Output the [X, Y] coordinate of the center of the cell containing the given text.  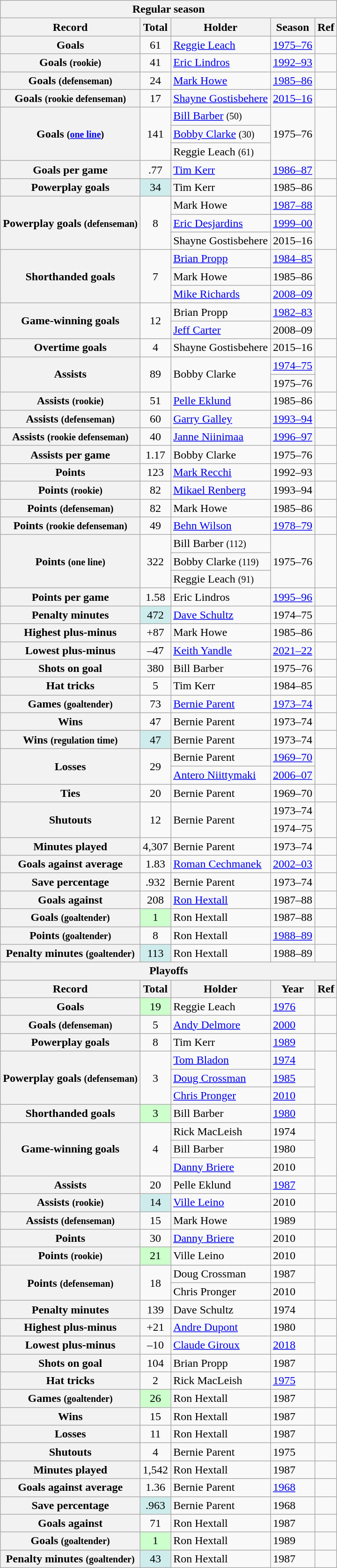
Mikael Renberg [221, 490]
21 [155, 1256]
Goals (rookie defenseman) [70, 98]
2006–07 [293, 775]
4,307 [155, 846]
29 [155, 766]
1976 [293, 1006]
Playoffs [168, 971]
41 [155, 63]
Behn Wilson [221, 526]
Mark Recchi [221, 472]
1,542 [155, 1470]
1.36 [155, 1488]
Goals (rookie) [70, 63]
1.83 [155, 864]
Assists per game [70, 454]
141 [155, 134]
2 [155, 1381]
Tom Bladon [221, 1060]
+87 [155, 633]
14 [155, 1203]
Assists (rookie defenseman) [70, 437]
Eric Desjardins [221, 223]
Bobby Clarke (119) [221, 562]
2000 [293, 1024]
Year [293, 989]
Wins (regulation time) [70, 739]
Goals per game [70, 169]
.932 [155, 882]
34 [155, 187]
322 [155, 562]
51 [155, 401]
.77 [155, 169]
60 [155, 419]
Points per game [70, 597]
Andy Delmore [221, 1024]
Bobby Clarke (30) [221, 134]
2018 [293, 1345]
Points (one line) [70, 562]
.963 [155, 1505]
Points (goaltender) [70, 935]
Regular season [168, 9]
Janne Niinimaa [221, 437]
Overtime goals [70, 348]
49 [155, 526]
1978–79 [293, 526]
Bill Barber (50) [221, 116]
1985 [293, 1078]
Reggie Leach (61) [221, 152]
113 [155, 953]
Antero Niittymaki [221, 775]
380 [155, 668]
Mike Richards [221, 294]
1.58 [155, 597]
1986–87 [293, 169]
123 [155, 472]
43 [155, 1559]
30 [155, 1238]
73 [155, 704]
Bill Barber (112) [221, 544]
1996–97 [293, 437]
17 [155, 98]
Roman Cechmanek [221, 864]
208 [155, 900]
Ties [70, 793]
7 [155, 277]
40 [155, 437]
104 [155, 1363]
Points (rookie defenseman) [70, 526]
2002–03 [293, 864]
26 [155, 1399]
Goals (one line) [70, 134]
–10 [155, 1345]
19 [155, 1006]
Claude Giroux [221, 1345]
+21 [155, 1327]
1999–00 [293, 223]
Keith Yandle [221, 650]
Season [293, 27]
1995–96 [293, 597]
11 [155, 1434]
Garry Galley [221, 419]
472 [155, 615]
Andre Dupont [221, 1327]
24 [155, 80]
61 [155, 45]
–47 [155, 650]
18 [155, 1283]
71 [155, 1523]
1.17 [155, 454]
89 [155, 374]
Jeff Carter [221, 330]
Reggie Leach (91) [221, 579]
139 [155, 1309]
1982–83 [293, 312]
2021–22 [293, 650]
